Determine the [X, Y] coordinate at the center of the cell enclosing the given text.  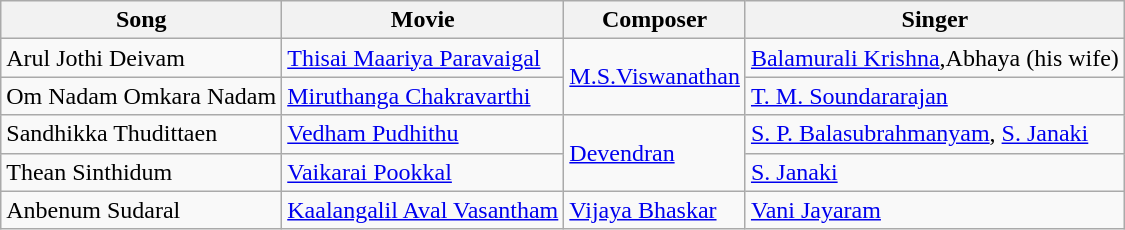
Vijaya Bhaskar [655, 210]
Sandhikka Thudittaen [142, 134]
Thean Sinthidum [142, 172]
Vaikarai Pookkal [423, 172]
Devendran [655, 153]
Singer [934, 20]
Vedham Pudhithu [423, 134]
Anbenum Sudaral [142, 210]
Balamurali Krishna,Abhaya (his wife) [934, 58]
Song [142, 20]
T. M. Soundararajan [934, 96]
S. Janaki [934, 172]
S. P. Balasubrahmanyam, S. Janaki [934, 134]
M.S.Viswanathan [655, 77]
Arul Jothi Deivam [142, 58]
Om Nadam Omkara Nadam [142, 96]
Miruthanga Chakravarthi [423, 96]
Kaalangalil Aval Vasantham [423, 210]
Vani Jayaram [934, 210]
Composer [655, 20]
Movie [423, 20]
Thisai Maariya Paravaigal [423, 58]
